Find where the given text appears and provide that cell's center as (x, y) coordinate. 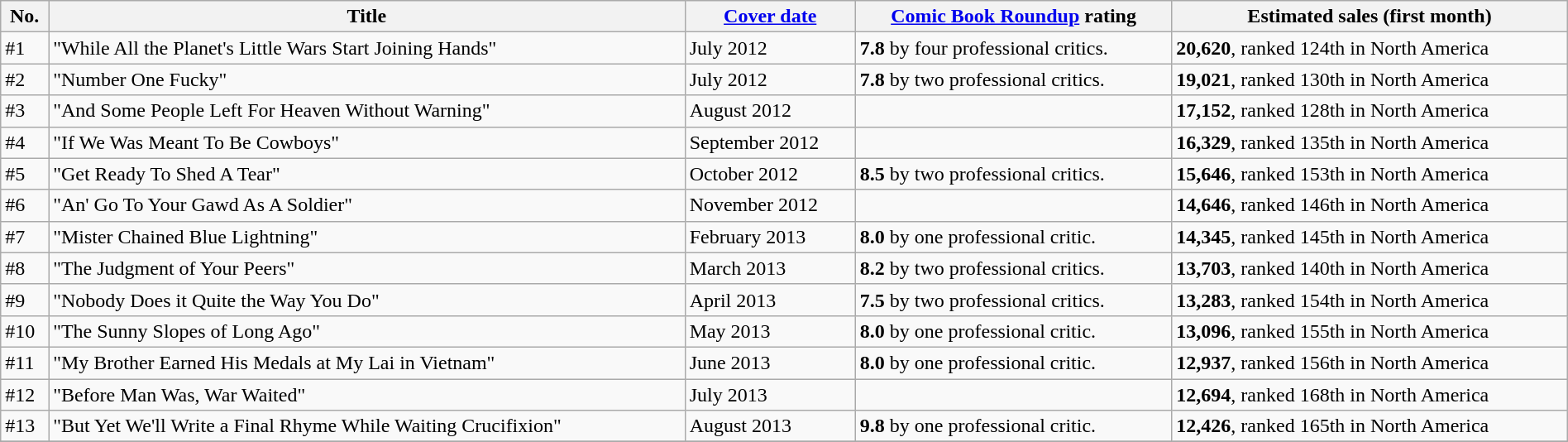
"Get Ready To Shed A Tear" (367, 174)
13,703, ranked 140th in North America (1370, 268)
"The Judgment of Your Peers" (367, 268)
7.8 by four professional critics. (1013, 48)
"And Some People Left For Heaven Without Warning" (367, 111)
#9 (25, 300)
12,937, ranked 156th in North America (1370, 363)
Comic Book Roundup rating (1013, 17)
August 2012 (770, 111)
July 2013 (770, 395)
7.8 by two professional critics. (1013, 79)
8.5 by two professional critics. (1013, 174)
#11 (25, 363)
16,329, ranked 135th in North America (1370, 142)
#6 (25, 205)
#12 (25, 395)
12,426, ranked 165th in North America (1370, 426)
November 2012 (770, 205)
#1 (25, 48)
"If We Was Meant To Be Cowboys" (367, 142)
8.2 by two professional critics. (1013, 268)
#4 (25, 142)
"Before Man Was, War Waited" (367, 395)
14,646, ranked 146th in North America (1370, 205)
Cover date (770, 17)
13,283, ranked 154th in North America (1370, 300)
#3 (25, 111)
19,021, ranked 130th in North America (1370, 79)
17,152, ranked 128th in North America (1370, 111)
"My Brother Earned His Medals at My Lai in Vietnam" (367, 363)
October 2012 (770, 174)
Estimated sales (first month) (1370, 17)
#7 (25, 237)
14,345, ranked 145th in North America (1370, 237)
"Nobody Does it Quite the Way You Do" (367, 300)
May 2013 (770, 331)
12,694, ranked 168th in North America (1370, 395)
March 2013 (770, 268)
August 2013 (770, 426)
February 2013 (770, 237)
"Mister Chained Blue Lightning" (367, 237)
"While All the Planet's Little Wars Start Joining Hands" (367, 48)
7.5 by two professional critics. (1013, 300)
#2 (25, 79)
Title (367, 17)
"But Yet We'll Write a Final Rhyme While Waiting Crucifixion" (367, 426)
15,646, ranked 153th in North America (1370, 174)
"An' Go To Your Gawd As A Soldier" (367, 205)
September 2012 (770, 142)
"The Sunny Slopes of Long Ago" (367, 331)
#10 (25, 331)
13,096, ranked 155th in North America (1370, 331)
No. (25, 17)
#8 (25, 268)
April 2013 (770, 300)
#13 (25, 426)
"Number One Fucky" (367, 79)
#5 (25, 174)
20,620, ranked 124th in North America (1370, 48)
9.8 by one professional critic. (1013, 426)
June 2013 (770, 363)
